Capture the cell that displays the provided text and extract its [x, y] central coordinate. 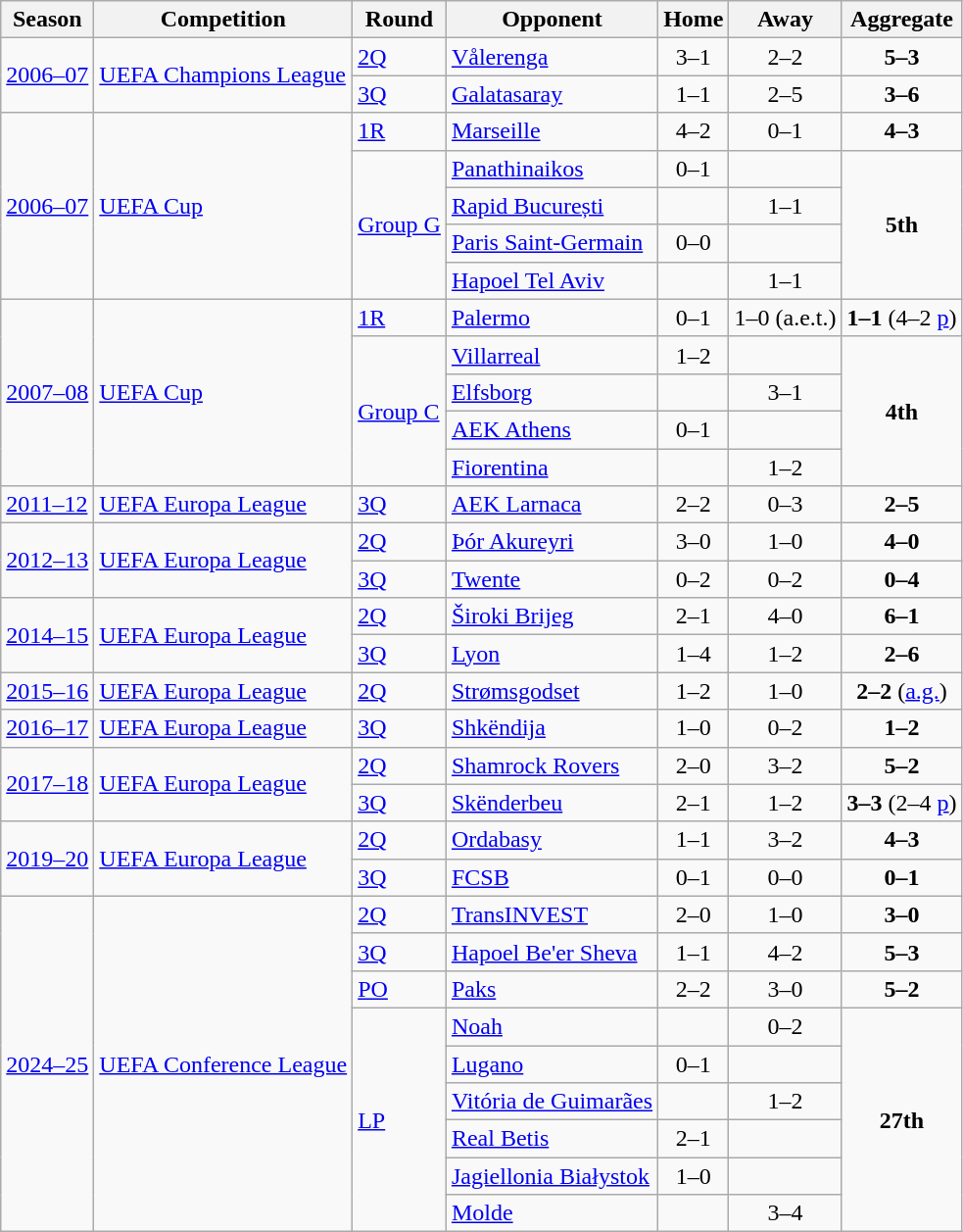
Home [694, 20]
6–1 [901, 616]
2024–25 [47, 1064]
2–6 [901, 654]
Galatasaray [552, 94]
Fiorentina [552, 468]
Paks [552, 989]
2015–16 [47, 691]
LP [400, 1119]
2017–18 [47, 784]
Paris Saint-Germain [552, 243]
UEFA Champions League [223, 75]
Group G [400, 224]
Lugano [552, 1063]
1–0 (a.e.t.) [786, 318]
FCSB [552, 877]
Jagiellonia Białystok [552, 1176]
Ordabasy [552, 840]
2011–12 [47, 505]
Twente [552, 579]
Strømsgodset [552, 691]
2007–08 [47, 392]
0–4 [901, 579]
Vålerenga [552, 57]
Široki Brijeg [552, 616]
Elfsborg [552, 392]
2014–15 [47, 635]
Opponent [552, 20]
Hapoel Be'er Sheva [552, 952]
Villarreal [552, 355]
Skënderbeu [552, 803]
5th [901, 224]
Shamrock Rovers [552, 765]
PO [400, 989]
27th [901, 1119]
2016–17 [47, 728]
AEK Athens [552, 429]
Aggregate [901, 20]
Vitória de Guimarães [552, 1102]
Season [47, 20]
Hapoel Tel Aviv [552, 280]
Group C [400, 411]
Noah [552, 1026]
TransINVEST [552, 914]
Shkëndija [552, 728]
AEK Larnaca [552, 505]
UEFA Conference League [223, 1064]
1–4 [694, 654]
4th [901, 411]
Round [400, 20]
2019–20 [47, 859]
Away [786, 20]
Competition [223, 20]
Þór Akureyri [552, 542]
3–4 [786, 1213]
Rapid București [552, 206]
1–1 (4–2 p) [901, 318]
Molde [552, 1213]
0–3 [786, 505]
Real Betis [552, 1139]
3–6 [901, 94]
Marseille [552, 131]
Palermo [552, 318]
Panathinaikos [552, 169]
3–3 (2–4 p) [901, 803]
2012–13 [47, 561]
2–2 (a.g.) [901, 691]
Lyon [552, 654]
